Determine the [x, y] coordinate at the center of the cell enclosing the given text.  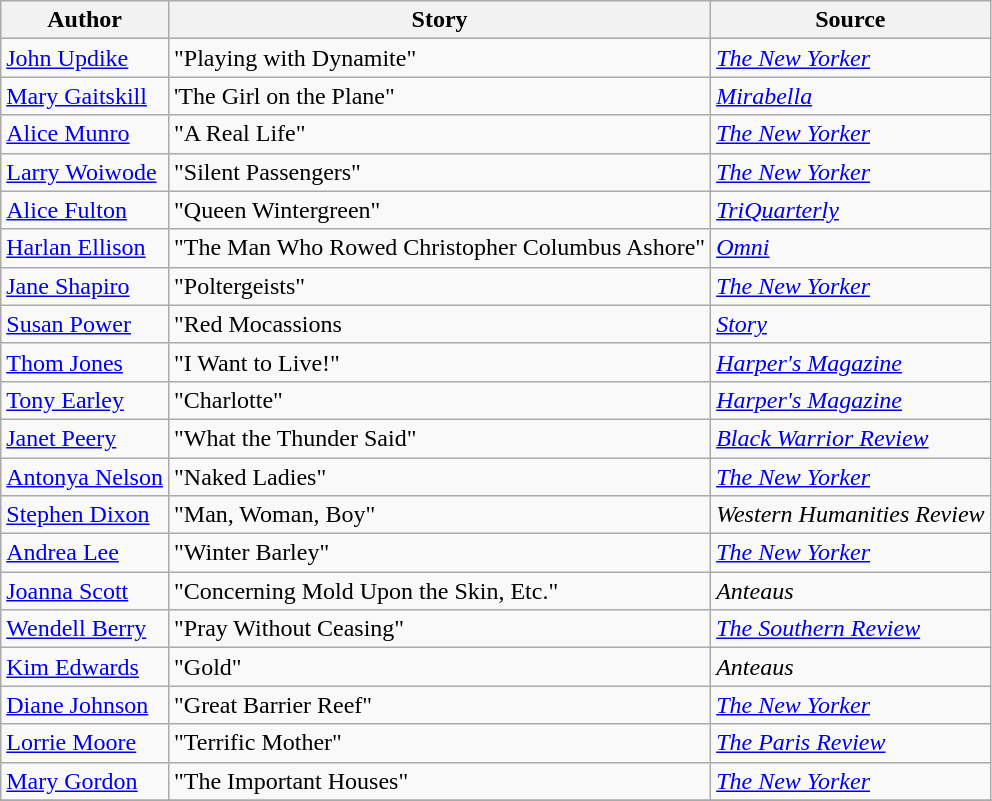
"A Real Life" [439, 134]
Janet Peery [85, 438]
Black Warrior Review [850, 438]
"Pray Without Ceasing" [439, 629]
"What the Thunder Said" [439, 438]
Alice Munro [85, 134]
"Terrific Mother" [439, 743]
Mary Gordon [85, 781]
"Gold" [439, 667]
"The Man Who Rowed Christopher Columbus Ashore" [439, 248]
'The Girl on the Plane" [439, 96]
Thom Jones [85, 362]
Diane Johnson [85, 705]
"Playing with Dynamite" [439, 58]
Stephen Dixon [85, 515]
John Updike [85, 58]
Mirabella [850, 96]
Antonya Nelson [85, 477]
Mary Gaitskill [85, 96]
"Red Mocassions [439, 324]
Harlan Ellison [85, 248]
"Concerning Mold Upon the Skin, Etc." [439, 591]
The Paris Review [850, 743]
Author [85, 20]
"Queen Wintergreen" [439, 210]
Source [850, 20]
Larry Woiwode [85, 172]
Western Humanities Review [850, 515]
"Great Barrier Reef" [439, 705]
Lorrie Moore [85, 743]
Alice Fulton [85, 210]
Andrea Lee [85, 553]
Tony Earley [85, 400]
"I Want to Live!" [439, 362]
TriQuarterly [850, 210]
Joanna Scott [85, 591]
Jane Shapiro [85, 286]
Susan Power [85, 324]
The Southern Review [850, 629]
"Man, Woman, Boy" [439, 515]
"Naked Ladies" [439, 477]
"Silent Passengers" [439, 172]
"The Important Houses" [439, 781]
"Charlotte" [439, 400]
"Winter Barley" [439, 553]
"Poltergeists" [439, 286]
Kim Edwards [85, 667]
Wendell Berry [85, 629]
Omni [850, 248]
